Output the [X, Y] coordinate of the center of the cell containing the given text.  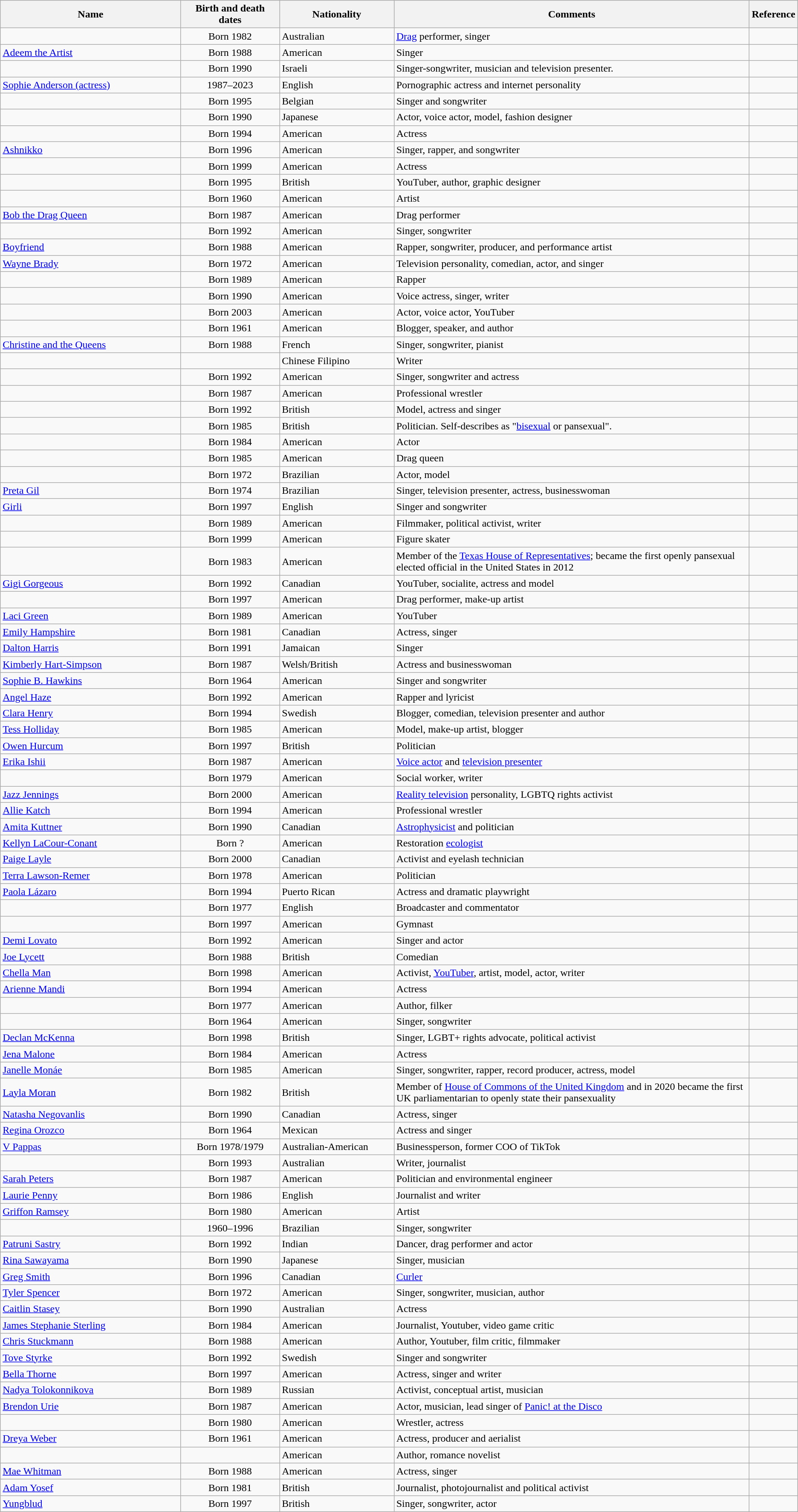
Actor, model [572, 475]
Israeli [337, 69]
Curler [572, 1276]
Jamaican [337, 648]
Drag queen [572, 458]
1987–2023 [230, 85]
Actor, voice actor, YouTuber [572, 312]
Singer, songwriter and actress [572, 377]
Dalton Harris [90, 648]
Actress, singer and writer [572, 1374]
Christine and the Queens [90, 345]
Singer, television presenter, actress, businesswoman [572, 491]
Activist, conceptual artist, musician [572, 1390]
Singer-songwriter, musician and television presenter. [572, 69]
Born 1978 [230, 875]
Owen Hurcum [90, 746]
Amita Kuttner [90, 827]
Model, actress and singer [572, 409]
Kellyn LaCour-Conant [90, 843]
Australian-American [337, 1147]
Born 1974 [230, 491]
Born 1978/1979 [230, 1147]
V Pappas [90, 1147]
Wrestler, actress [572, 1422]
Writer, journalist [572, 1163]
Author, filker [572, 1005]
Comedian [572, 956]
Figure skater [572, 539]
Mae Whitman [90, 1471]
Social worker, writer [572, 778]
Caitlin Stasey [90, 1309]
Filmmaker, political activist, writer [572, 523]
Blogger, comedian, television presenter and author [572, 713]
Dreya Weber [90, 1439]
Singer, songwriter, rapper, record producer, actress, model [572, 1070]
Actor, voice actor, model, fashion designer [572, 117]
Yungblud [90, 1503]
Girli [90, 507]
Janelle Monáe [90, 1070]
Ashnikko [90, 150]
Actress and dramatic playwright [572, 892]
Rapper, songwriter, producer, and performance artist [572, 247]
Actor [572, 442]
Tyler Spencer [90, 1293]
French [337, 345]
Patruni Sastry [90, 1244]
Journalist and writer [572, 1195]
Voice actress, singer, writer [572, 296]
Tove Styrke [90, 1358]
Born 1993 [230, 1163]
Nationality [337, 14]
Paige Layle [90, 859]
Drag performer, singer [572, 36]
Journalist, photojournalist and political activist [572, 1487]
Griffon Ramsey [90, 1211]
Chinese Filipino [337, 361]
Journalist, Youtuber, video game critic [572, 1325]
Natasha Negovanlis [90, 1114]
Layla Moran [90, 1092]
Joe Lycett [90, 956]
Gigi Gorgeous [90, 583]
Astrophysicist and politician [572, 827]
Puerto Rican [337, 892]
Broadcaster and commentator [572, 908]
Greg Smith [90, 1276]
Birth and death dates [230, 14]
Arienne Mandi [90, 989]
James Stephanie Sterling [90, 1325]
Born 1986 [230, 1195]
Politician and environmental engineer [572, 1179]
Singer and actor [572, 940]
Reference [773, 14]
Reality television personality, LGBTQ rights activist [572, 794]
Actress and businesswoman [572, 664]
Brendon Urie [90, 1406]
Laurie Penny [90, 1195]
Sophie Anderson (actress) [90, 85]
Rapper [572, 280]
Restoration ecologist [572, 843]
Member of House of Commons of the United Kingdom and in 2020 became the first UK parliamentarian to openly state their pansexuality [572, 1092]
Blogger, speaker, and author [572, 328]
Chris Stuckmann [90, 1341]
Singer, songwriter, musician, author [572, 1293]
Welsh/British [337, 664]
Singer, LGBT+ rights advocate, political activist [572, 1038]
Allie Katch [90, 811]
Emily Hampshire [90, 632]
YouTuber [572, 616]
Actress, producer and aerialist [572, 1439]
Rina Sawayama [90, 1260]
Actor, musician, lead singer of Panic! at the Disco [572, 1406]
Nadya Tolokonnikova [90, 1390]
Belgian [337, 101]
Adam Yosef [90, 1487]
Erika Ishii [90, 762]
YouTuber, socialite, actress and model [572, 583]
Indian [337, 1244]
Mexican [337, 1130]
Drag performer [572, 214]
Sarah Peters [90, 1179]
Paola Lázaro [90, 892]
Preta Gil [90, 491]
Born 1983 [230, 561]
Declan McKenna [90, 1038]
Author, Youtuber, film critic, filmmaker [572, 1341]
Adeem the Artist [90, 52]
Kimberly Hart-Simpson [90, 664]
Tess Holliday [90, 729]
Businessperson, former COO of TikTok [572, 1147]
Laci Green [90, 616]
Born 1979 [230, 778]
Born 1991 [230, 648]
Activist and eyelash technician [572, 859]
Born 1960 [230, 198]
Bella Thorne [90, 1374]
Regina Orozco [90, 1130]
Sophie B. Hawkins [90, 681]
Wayne Brady [90, 264]
Singer, songwriter, actor [572, 1503]
Rapper and lyricist [572, 697]
Bob the Drag Queen [90, 214]
Voice actor and television presenter [572, 762]
Politician. Self-describes as "bisexual or pansexual". [572, 426]
YouTuber, author, graphic designer [572, 182]
Singer, musician [572, 1260]
Angel Haze [90, 697]
Jazz Jennings [90, 794]
Born ? [230, 843]
Dancer, drag performer and actor [572, 1244]
1960–1996 [230, 1228]
Terra Lawson-Remer [90, 875]
Drag performer, make-up artist [572, 600]
Name [90, 14]
Boyfriend [90, 247]
Writer [572, 361]
Born 2003 [230, 312]
Chella Man [90, 973]
Russian [337, 1390]
Pornographic actress and internet personality [572, 85]
Gymnast [572, 924]
Model, make-up artist, blogger [572, 729]
Clara Henry [90, 713]
Activist, YouTuber, artist, model, actor, writer [572, 973]
Comments [572, 14]
Singer, rapper, and songwriter [572, 150]
Author, romance novelist [572, 1455]
Television personality, comedian, actor, and singer [572, 264]
Member of the Texas House of Representatives; became the first openly pansexual elected official in the United States in 2012 [572, 561]
Demi Lovato [90, 940]
Jena Malone [90, 1054]
Actress and singer [572, 1130]
Singer, songwriter, pianist [572, 345]
